Locate the cell with the specified text and output its (x, y) center coordinate. 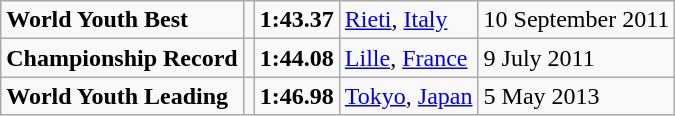
Lille, France (408, 58)
World Youth Best (122, 20)
Tokyo, Japan (408, 96)
Rieti, Italy (408, 20)
9 July 2011 (576, 58)
10 September 2011 (576, 20)
Championship Record (122, 58)
1:44.08 (296, 58)
1:46.98 (296, 96)
World Youth Leading (122, 96)
5 May 2013 (576, 96)
1:43.37 (296, 20)
